Scan for the cell matching the given text and deliver its (X, Y) coordinate at center. 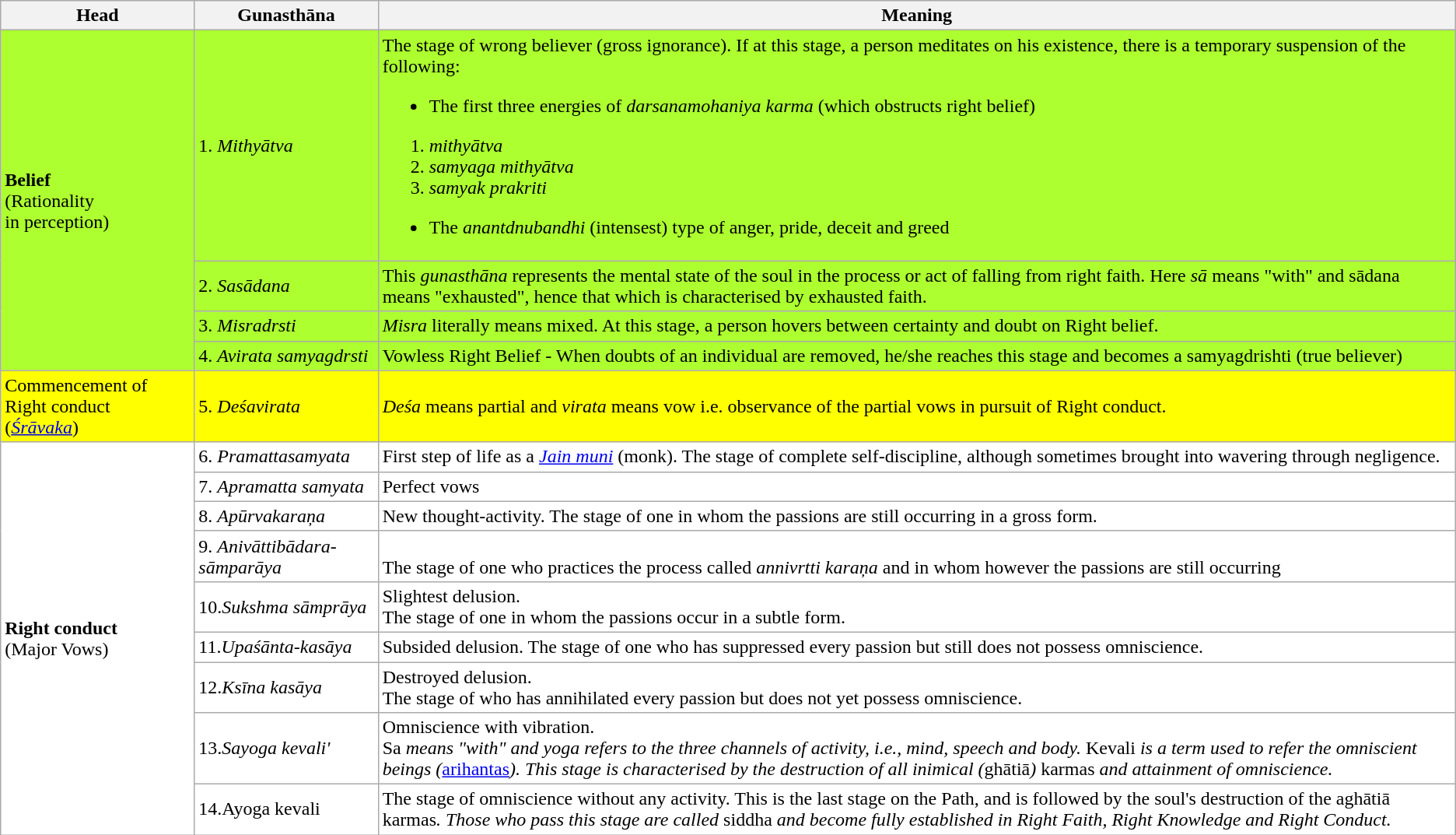
8. Apūrvakaraņa (286, 516)
12.Ksīna kasāya (286, 686)
13.Sayoga kevali' (286, 749)
Destroyed delusion.The stage of who has annihilated every passion but does not yet possess omniscience. (916, 686)
Right conduct (Major Vows) (98, 638)
Belief (Rationality in perception) (98, 201)
Perfect vows (916, 486)
New thought-activity. The stage of one in whom the passions are still occurring in a gross form. (916, 516)
11.Upaśānta-kasāya (286, 647)
Head (98, 16)
Gunasthāna (286, 16)
6. Pramattasamyata (286, 457)
First step of life as a Jain muni (monk). The stage of complete self-discipline, although sometimes brought into wavering through negligence. (916, 457)
Deśa means partial and virata means vow i.e. observance of the partial vows in pursuit of Right conduct. (916, 406)
Meaning (916, 16)
2. Sasādana (286, 286)
3. Misradrsti (286, 326)
The stage of one who practices the process called annivrtti karaņa and in whom however the passions are still occurring (916, 556)
5. Deśavirata (286, 406)
7. Apramatta samyata (286, 486)
Vowless Right Belief - When doubts of an individual are removed, he/she reaches this stage and becomes a samyagdrishti (true believer) (916, 356)
1. Mithyātva (286, 146)
4. Avirata samyagdrsti (286, 356)
Subsided delusion. The stage of one who has suppressed every passion but still does not possess omniscience. (916, 647)
9. Anivāttibādara-sāmparāya (286, 556)
14.Ayoga kevali (286, 809)
Misra literally means mixed. At this stage, a person hovers between certainty and doubt on Right belief. (916, 326)
Slightest delusion.The stage of one in whom the passions occur in a subtle form. (916, 607)
Commencement of Right conduct (Śrāvaka) (98, 406)
10.Sukshma sāmprāya (286, 607)
